Find where the given text appears and provide that cell's center as [X, Y] coordinate. 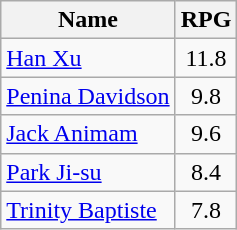
11.8 [206, 58]
Name [88, 20]
8.4 [206, 172]
Penina Davidson [88, 96]
Trinity Baptiste [88, 210]
Jack Animam [88, 134]
Han Xu [88, 58]
9.8 [206, 96]
Park Ji-su [88, 172]
RPG [206, 20]
9.6 [206, 134]
7.8 [206, 210]
